Determine the [x, y] coordinate at the center of the cell enclosing the given text.  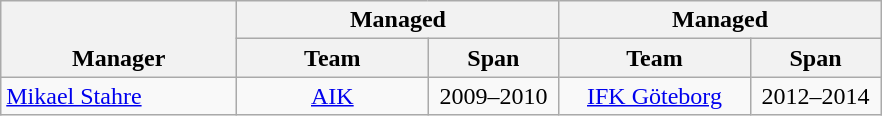
2009–2010 [494, 96]
2012–2014 [816, 96]
AIK [332, 96]
Manager [119, 39]
IFK Göteborg [654, 96]
Mikael Stahre [119, 96]
